Provide the (X, Y) coordinate of the cell's center where the given text is located.  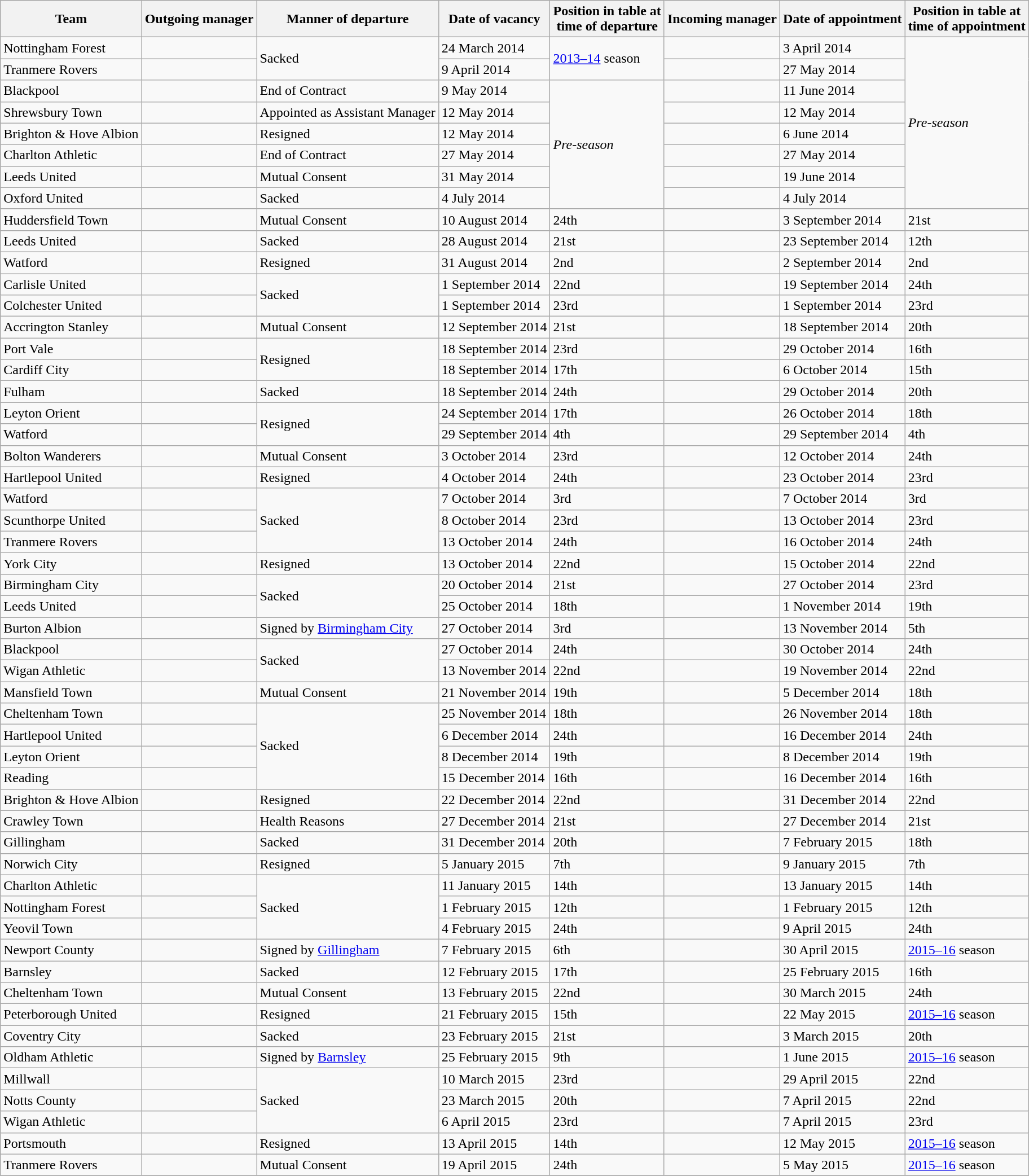
Accrington Stanley (71, 327)
6 June 2014 (842, 134)
12 September 2014 (494, 327)
Position in table attime of departure (607, 19)
Birmingham City (71, 585)
9 May 2014 (494, 91)
31 May 2014 (494, 177)
23 September 2014 (842, 241)
2 September 2014 (842, 262)
3 October 2014 (494, 456)
22 December 2014 (494, 800)
30 March 2015 (842, 993)
Signed by Gillingham (348, 950)
Norwich City (71, 864)
13 April 2015 (494, 1143)
Bolton Wanderers (71, 456)
Port Vale (71, 349)
Fulham (71, 392)
Date of vacancy (494, 19)
19 April 2015 (494, 1165)
3 April 2014 (842, 48)
1 November 2014 (842, 606)
25 October 2014 (494, 606)
Shrewsbury Town (71, 112)
29 April 2015 (842, 1079)
21 February 2015 (494, 1015)
Health Reasons (348, 821)
9th (607, 1057)
Newport County (71, 950)
Colchester United (71, 306)
23 February 2015 (494, 1036)
5 January 2015 (494, 864)
6 April 2015 (494, 1122)
26 November 2014 (842, 714)
Barnsley (71, 971)
Crawley Town (71, 821)
20 October 2014 (494, 585)
York City (71, 563)
6 October 2014 (842, 370)
Manner of departure (348, 19)
8 October 2014 (494, 520)
31 August 2014 (494, 262)
Outgoing manager (199, 19)
11 January 2015 (494, 885)
21 November 2014 (494, 692)
Incoming manager (722, 19)
12 May 2015 (842, 1143)
Scunthorpe United (71, 520)
12 February 2015 (494, 971)
10 August 2014 (494, 220)
Mansfield Town (71, 692)
Cardiff City (71, 370)
10 March 2015 (494, 1079)
Date of appointment (842, 19)
13 February 2015 (494, 993)
24 March 2014 (494, 48)
Team (71, 19)
Notts County (71, 1100)
1 June 2015 (842, 1057)
5 May 2015 (842, 1165)
Signed by Birmingham City (348, 628)
16 October 2014 (842, 542)
13 January 2015 (842, 885)
12 October 2014 (842, 456)
Huddersfield Town (71, 220)
Reading (71, 778)
24 September 2014 (494, 413)
25 November 2014 (494, 714)
Coventry City (71, 1036)
3 September 2014 (842, 220)
22 May 2015 (842, 1015)
Oxford United (71, 198)
Signed by Barnsley (348, 1057)
15 October 2014 (842, 563)
4 October 2014 (494, 477)
23 October 2014 (842, 477)
Burton Albion (71, 628)
30 April 2015 (842, 950)
9 April 2014 (494, 69)
26 October 2014 (842, 413)
Carlisle United (71, 284)
19 November 2014 (842, 671)
Portsmouth (71, 1143)
19 September 2014 (842, 284)
6 December 2014 (494, 735)
Millwall (71, 1079)
9 April 2015 (842, 928)
5 December 2014 (842, 692)
30 October 2014 (842, 650)
Yeovil Town (71, 928)
Peterborough United (71, 1015)
6th (607, 950)
19 June 2014 (842, 177)
11 June 2014 (842, 91)
2013–14 season (607, 59)
Gillingham (71, 842)
28 August 2014 (494, 241)
5th (967, 628)
3 March 2015 (842, 1036)
15 December 2014 (494, 778)
9 January 2015 (842, 864)
23 March 2015 (494, 1100)
Oldham Athletic (71, 1057)
Position in table attime of appointment (967, 19)
4 February 2015 (494, 928)
Appointed as Assistant Manager (348, 112)
